Identify which cell holds the provided text, then report its [X, Y] central coordinate. 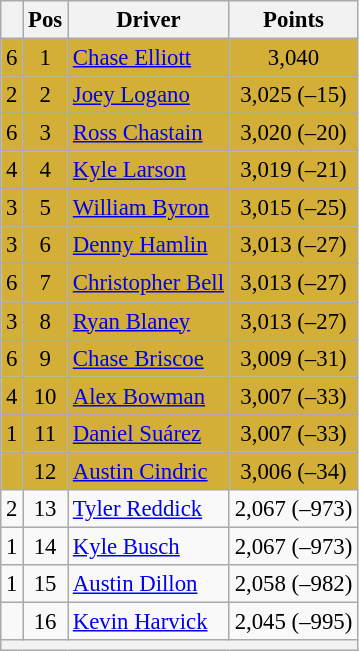
3,019 (–21) [293, 170]
Austin Cindric [149, 471]
5 [46, 208]
Daniel Suárez [149, 433]
13 [46, 509]
Tyler Reddick [149, 509]
Austin Dillon [149, 584]
2,045 (–995) [293, 621]
16 [46, 621]
7 [46, 283]
Denny Hamlin [149, 245]
William Byron [149, 208]
3,020 (–20) [293, 133]
Kevin Harvick [149, 621]
9 [46, 358]
15 [46, 584]
12 [46, 471]
Chase Briscoe [149, 358]
Driver [149, 20]
Kyle Larson [149, 170]
8 [46, 321]
Pos [46, 20]
3,006 (–34) [293, 471]
10 [46, 396]
Joey Logano [149, 95]
Ross Chastain [149, 133]
Kyle Busch [149, 546]
2,058 (–982) [293, 584]
3,009 (–31) [293, 358]
3,040 [293, 58]
14 [46, 546]
11 [46, 433]
3,015 (–25) [293, 208]
Alex Bowman [149, 396]
3,025 (–15) [293, 95]
Chase Elliott [149, 58]
Points [293, 20]
Ryan Blaney [149, 321]
Christopher Bell [149, 283]
